Output the [x, y] coordinate of the center of the cell containing the given text.  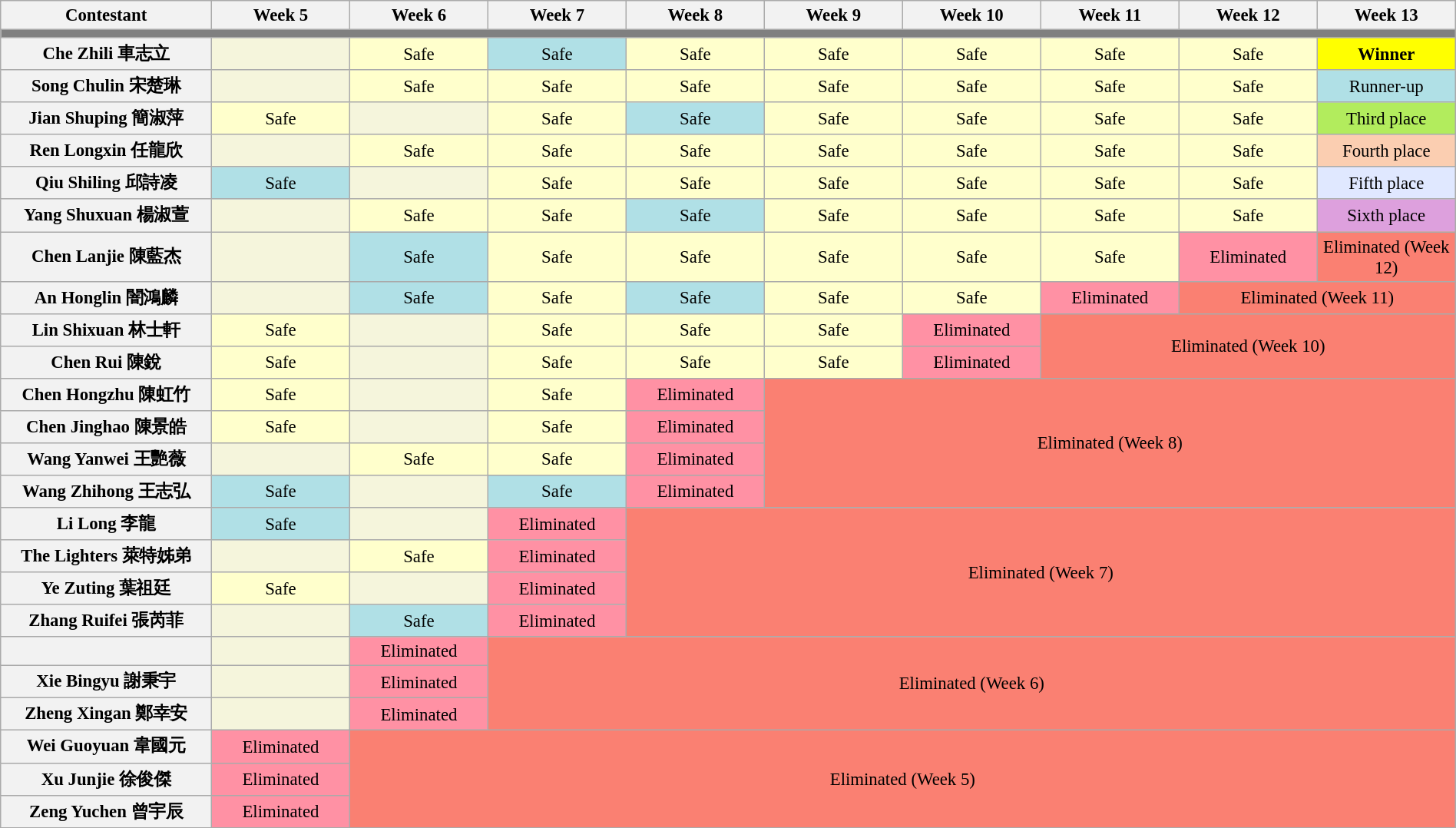
Contestant [106, 15]
Winner [1386, 54]
Week 13 [1386, 15]
Ye Zuting 葉祖廷 [106, 588]
Week 8 [695, 15]
Xu Junjie 徐俊傑 [106, 779]
Wei Guoyuan 韋國元 [106, 747]
Chen Jinghao 陳景皓 [106, 427]
Eliminated (Week 7) [1041, 572]
Che Zhili 車志立 [106, 54]
Sixth place [1386, 216]
Fifth place [1386, 184]
Fourth place [1386, 151]
Eliminated (Week 6) [971, 684]
The Lighters 萊特姊弟 [106, 556]
Third place [1386, 118]
Week 5 [280, 15]
Chen Lanjie 陳藍杰 [106, 257]
Eliminated (Week 10) [1248, 346]
Ren Longxin 任龍欣 [106, 151]
Zhang Ruifei 張芮菲 [106, 621]
Week 9 [833, 15]
Zheng Xingan 鄭幸安 [106, 714]
Lin Shixuan 林士軒 [106, 330]
Song Chulin 宋楚琳 [106, 86]
Eliminated (Week 12) [1386, 257]
Week 7 [557, 15]
Xie Bingyu 謝秉宇 [106, 682]
An Honglin 闇鴻麟 [106, 297]
Zeng Yuchen 曾宇辰 [106, 811]
Eliminated (Week 8) [1110, 443]
Qiu Shiling 邱詩凌 [106, 184]
Li Long 李龍 [106, 524]
Eliminated (Week 5) [902, 779]
Jian Shuping 簡淑萍 [106, 118]
Week 6 [419, 15]
Week 12 [1248, 15]
Week 10 [971, 15]
Week 11 [1110, 15]
Wang Yanwei 王艷薇 [106, 459]
Wang Zhihong 王志弘 [106, 492]
Yang Shuxuan 楊淑萱 [106, 216]
Runner-up [1386, 86]
Eliminated (Week 11) [1317, 297]
Chen Rui 陳銳 [106, 362]
Chen Hongzhu 陳虹竹 [106, 395]
